Provide the (x, y) coordinate of the cell's center where the given text is located.  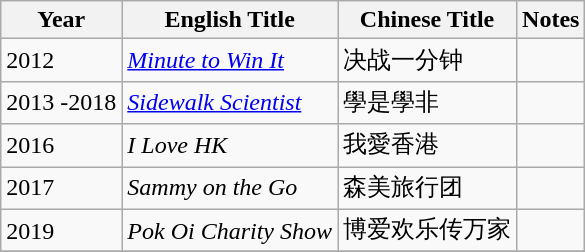
學是學非 (428, 102)
Chinese Title (428, 20)
我愛香港 (428, 146)
Sidewalk Scientist (230, 102)
2012 (62, 60)
English Title (230, 20)
2016 (62, 146)
博爱欢乐传万家 (428, 230)
Minute to Win It (230, 60)
Sammy on the Go (230, 188)
决战一分钟 (428, 60)
森美旅行团 (428, 188)
2019 (62, 230)
I Love HK (230, 146)
Year (62, 20)
Pok Oi Charity Show (230, 230)
Notes (551, 20)
2013 -2018 (62, 102)
2017 (62, 188)
